Return [X, Y] of the center of cell containing provided text 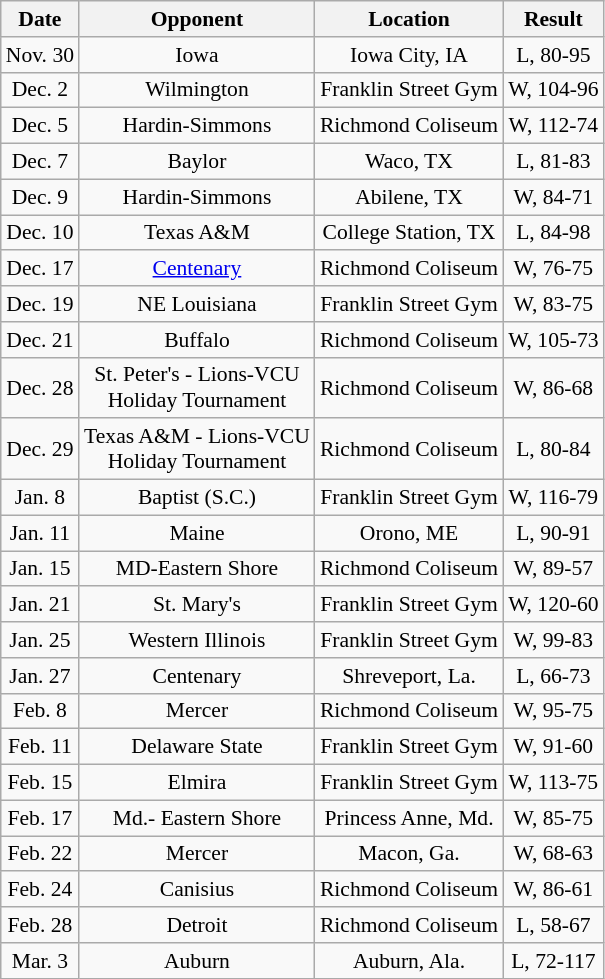
Nov. 30 [40, 55]
Dec. 7 [40, 162]
Wilmington [197, 90]
Opponent [197, 19]
St. Mary's [197, 605]
Auburn [197, 961]
Texas A&M - Lions-VCUHoliday Tournament [197, 450]
W, 86-61 [553, 890]
W, 89-57 [553, 569]
Macon, Ga. [409, 854]
Baptist (S.C.) [197, 498]
W, 84-71 [553, 197]
W, 120-60 [553, 605]
W, 91-60 [553, 747]
NE Louisiana [197, 304]
Waco, TX [409, 162]
Feb. 24 [40, 890]
W, 113-75 [553, 783]
Jan. 25 [40, 640]
Md.- Eastern Shore [197, 818]
Abilene, TX [409, 197]
Feb. 11 [40, 747]
Jan. 27 [40, 676]
Jan. 11 [40, 533]
W, 76-75 [553, 269]
W, 85-75 [553, 818]
Jan. 15 [40, 569]
Princess Anne, Md. [409, 818]
Jan. 21 [40, 605]
Dec. 2 [40, 90]
Date [40, 19]
Feb. 22 [40, 854]
W, 83-75 [553, 304]
L, 72-117 [553, 961]
St. Peter's - Lions-VCUHoliday Tournament [197, 388]
Iowa [197, 55]
Dec. 28 [40, 388]
L, 90-91 [553, 533]
W, 112-74 [553, 126]
Shreveport, La. [409, 676]
Orono, ME [409, 533]
Western Illinois [197, 640]
Canisius [197, 890]
Feb. 8 [40, 711]
Dec. 29 [40, 450]
L, 66-73 [553, 676]
L, 58-67 [553, 925]
W, 104-96 [553, 90]
W, 116-79 [553, 498]
W, 105-73 [553, 340]
Iowa City, IA [409, 55]
Buffalo [197, 340]
W, 99-83 [553, 640]
L, 80-84 [553, 450]
Baylor [197, 162]
W, 86-68 [553, 388]
Dec. 17 [40, 269]
Feb. 28 [40, 925]
Elmira [197, 783]
MD-Eastern Shore [197, 569]
Dec. 5 [40, 126]
College Station, TX [409, 233]
Mar. 3 [40, 961]
W, 68-63 [553, 854]
L, 80-95 [553, 55]
Dec. 21 [40, 340]
Delaware State [197, 747]
L, 84-98 [553, 233]
Feb. 17 [40, 818]
Dec. 9 [40, 197]
Detroit [197, 925]
Maine [197, 533]
Result [553, 19]
L, 81-83 [553, 162]
Texas A&M [197, 233]
Feb. 15 [40, 783]
Dec. 10 [40, 233]
Jan. 8 [40, 498]
Dec. 19 [40, 304]
Auburn, Ala. [409, 961]
Location [409, 19]
W, 95-75 [553, 711]
